For the text-containing cell, return its midpoint in (x, y) coordinate format. 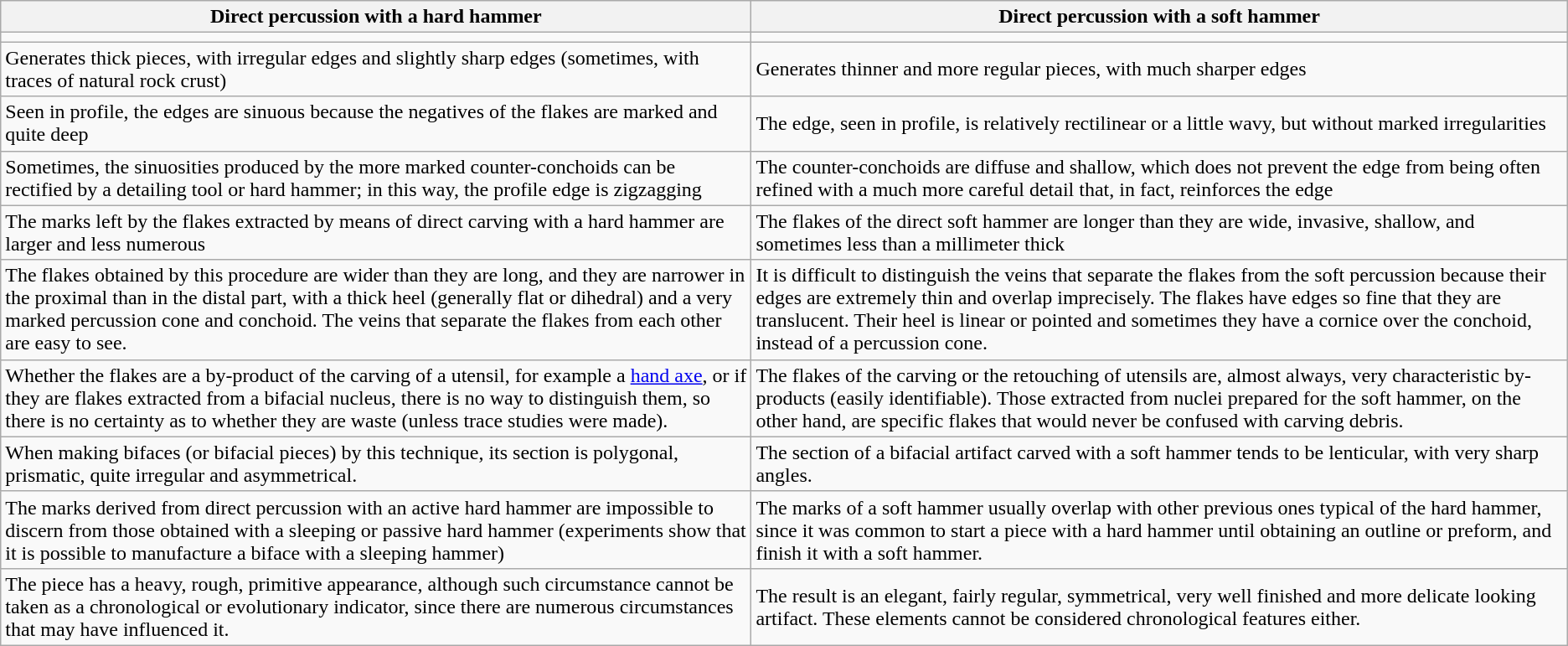
The flakes of the direct soft hammer are longer than they are wide, invasive, shallow, and sometimes less than a millimeter thick (1159, 233)
Generates thick pieces, with irregular edges and slightly sharp edges (sometimes, with traces of natural rock crust) (376, 69)
When making bifaces (or bifacial pieces) by this technique, its section is polygonal, prismatic, quite irregular and asymmetrical. (376, 464)
The marks left by the flakes extracted by means of direct carving with a hard hammer are larger and less numerous (376, 233)
Direct percussion with a soft hammer (1159, 17)
The section of a bifacial artifact carved with a soft hammer tends to be lenticular, with very sharp angles. (1159, 464)
Seen in profile, the edges are sinuous because the negatives of the flakes are marked and quite deep (376, 124)
The edge, seen in profile, is relatively rectilinear or a little wavy, but without marked irregularities (1159, 124)
Generates thinner and more regular pieces, with much sharper edges (1159, 69)
Direct percussion with a hard hammer (376, 17)
